For the text-containing cell, return its midpoint in (X, Y) coordinate format. 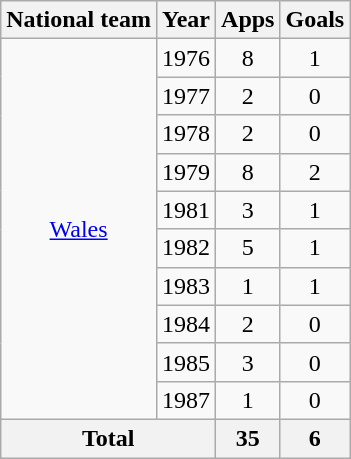
Wales (79, 230)
5 (248, 248)
Goals (315, 20)
1987 (186, 400)
Year (186, 20)
35 (248, 438)
Apps (248, 20)
1978 (186, 134)
1983 (186, 286)
1976 (186, 58)
1985 (186, 362)
1979 (186, 172)
1984 (186, 324)
1982 (186, 248)
National team (79, 20)
6 (315, 438)
Total (108, 438)
1977 (186, 96)
1981 (186, 210)
